Pinpoint the cell where the given text exists, returning its (x, y) midpoint coordinate. 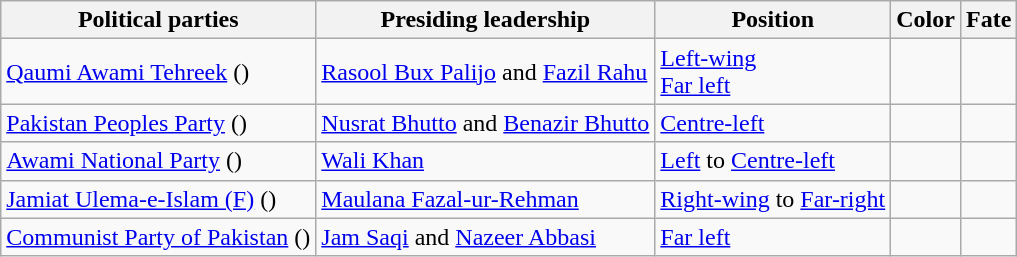
Communist Party of Pakistan () (158, 237)
Left to Centre-left (773, 161)
Fate (988, 20)
Presiding leadership (486, 20)
Right-wing to Far-right (773, 199)
Nusrat Bhutto and Benazir Bhutto (486, 123)
Qaumi Awami Tehreek () (158, 72)
Maulana Fazal-ur-Rehman (486, 199)
Wali Khan (486, 161)
Political parties (158, 20)
Centre-left (773, 123)
Awami National Party () (158, 161)
Color (926, 20)
Left-wingFar left (773, 72)
Jamiat Ulema-e-Islam (F) () (158, 199)
Jam Saqi and Nazeer Abbasi (486, 237)
Rasool Bux Palijo and Fazil Rahu (486, 72)
Far left (773, 237)
Pakistan Peoples Party () (158, 123)
Position (773, 20)
